Capture the cell that displays the provided text and extract its [X, Y] central coordinate. 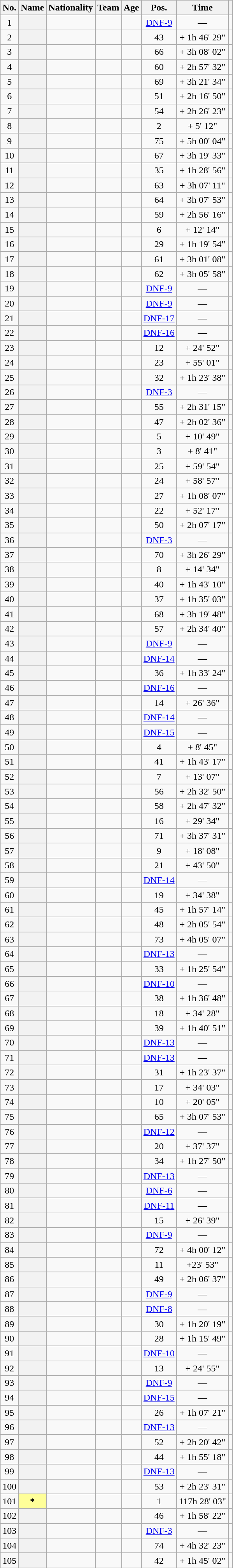
+ 20' 05" [202, 1102]
+ 3h 08' 02" [202, 52]
+ 3h 26' 29" [202, 555]
+ 58' 57" [202, 481]
+ 3h 07' 11" [202, 185]
* [33, 1501]
DNF-17 [159, 318]
Name [33, 8]
+ 24' 52" [202, 348]
+ 3h 19' 33" [202, 155]
86 [9, 1279]
+ 2h 23' 31" [202, 1486]
79 [9, 1176]
+ 1h 25' 54" [202, 969]
+ 12' 14" [202, 230]
88 [9, 1309]
+ 1h 43' 10" [202, 584]
Nationality [71, 8]
+ 1h 28' 56" [202, 170]
96 [9, 1427]
97 [9, 1442]
+ 18' 08" [202, 850]
+ 13' 07" [202, 777]
+ 8' 45" [202, 747]
+ 3h 01' 08" [202, 259]
+ 26' 39" [202, 1220]
+ 1h 19' 54" [202, 244]
+ 1h 35' 03" [202, 599]
+ 1h 40' 51" [202, 1028]
84 [9, 1250]
+ 1h 43' 17" [202, 762]
+ 3h 05' 58" [202, 274]
+ 3h 21' 34" [202, 82]
DNF-12 [159, 1132]
+ 1h 33' 24" [202, 673]
+23' 53" [202, 1265]
+ 1h 55' 18" [202, 1457]
+ 4h 00' 12" [202, 1250]
+ 43' 50" [202, 865]
+ 1h 57' 14" [202, 910]
+ 1h 23' 37" [202, 1072]
+ 1h 08' 07" [202, 496]
+ 34' 38" [202, 895]
Age [131, 8]
100 [9, 1486]
+ 2h 20' 42" [202, 1442]
+ 2h 05' 54" [202, 925]
+ 1h 07' 21" [202, 1413]
82 [9, 1220]
+ 2h 07' 17" [202, 525]
+ 1h 27' 50" [202, 1161]
87 [9, 1294]
83 [9, 1235]
77 [9, 1146]
85 [9, 1265]
+ 2h 31' 15" [202, 407]
89 [9, 1324]
DNF-11 [159, 1206]
Pos. [159, 8]
104 [9, 1545]
Team [109, 8]
No. [9, 8]
76 [9, 1132]
+ 1h 15' 49" [202, 1338]
+ 2h 32' 50" [202, 791]
+ 1h 23' 38" [202, 377]
105 [9, 1560]
+ 3h 37' 31" [202, 836]
78 [9, 1161]
+ 2h 34' 40" [202, 629]
+ 10' 49" [202, 437]
+ 2h 02' 36" [202, 422]
98 [9, 1457]
+ 8' 41" [202, 451]
101 [9, 1501]
+ 14' 34" [202, 570]
90 [9, 1338]
103 [9, 1531]
91 [9, 1353]
+ 37' 37" [202, 1146]
+ 1h 20' 19" [202, 1324]
+ 1h 58' 22" [202, 1516]
92 [9, 1368]
+ 55' 01" [202, 362]
+ 26' 36" [202, 703]
+ 5' 12" [202, 126]
+ 2h 57' 32" [202, 67]
+ 2h 47' 32" [202, 806]
95 [9, 1413]
+ 4h 05' 07" [202, 939]
+ 1h 46' 29" [202, 37]
+ 4h 32' 23" [202, 1545]
+ 1h 36' 48" [202, 998]
94 [9, 1398]
+ 34' 28" [202, 1013]
+ 3h 19' 48" [202, 614]
99 [9, 1472]
DNF-8 [159, 1309]
DNF-6 [159, 1191]
117h 28' 03" [202, 1501]
+ 2h 26' 23" [202, 111]
+ 5h 00' 04" [202, 141]
+ 59' 54" [202, 466]
+ 24' 55" [202, 1368]
+ 2h 56' 16" [202, 215]
+ 29' 34" [202, 821]
+ 34' 03" [202, 1087]
102 [9, 1516]
+ 1h 45' 02" [202, 1560]
+ 2h 16' 50" [202, 96]
+ 52' 17" [202, 510]
Time [202, 8]
80 [9, 1191]
93 [9, 1383]
81 [9, 1206]
+ 2h 06' 37" [202, 1279]
